Return [x, y] of the center of cell containing provided text 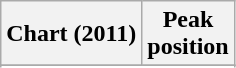
Chart (2011) [72, 34]
Peak position [188, 34]
